Find where the given text appears and provide that cell's center as [X, Y] coordinate. 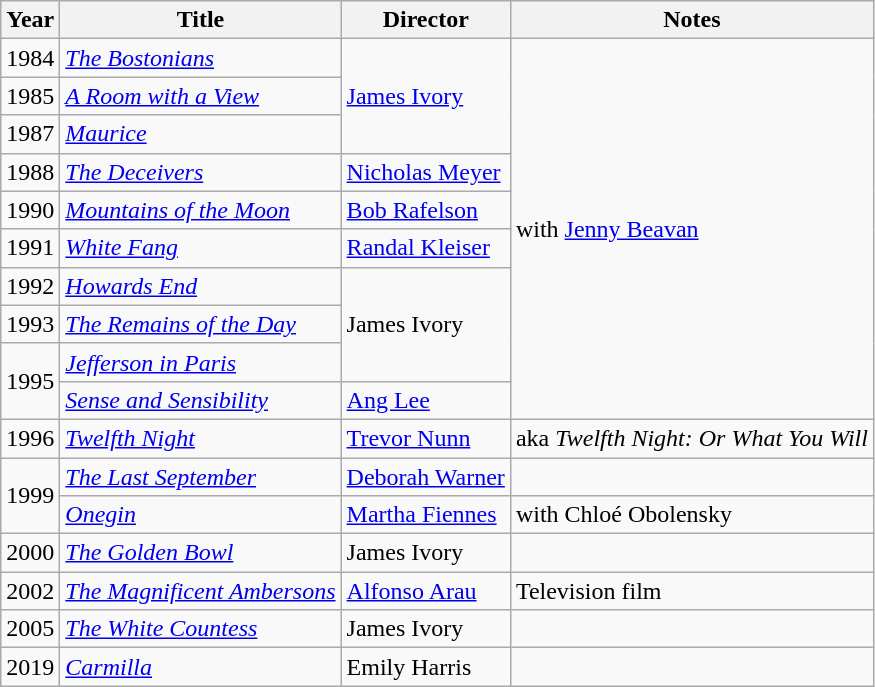
1984 [30, 58]
Trevor Nunn [426, 438]
The Golden Bowl [200, 553]
Twelfth Night [200, 438]
aka Twelfth Night: Or What You Will [692, 438]
The Magnificent Ambersons [200, 591]
Carmilla [200, 667]
A Room with a View [200, 96]
The Deceivers [200, 172]
1996 [30, 438]
1991 [30, 248]
Onegin [200, 515]
Emily Harris [426, 667]
2005 [30, 629]
with Chloé Obolensky [692, 515]
The Bostonians [200, 58]
1999 [30, 496]
Nicholas Meyer [426, 172]
2000 [30, 553]
2002 [30, 591]
1987 [30, 134]
Title [200, 20]
Deborah Warner [426, 477]
Year [30, 20]
Notes [692, 20]
Maurice [200, 134]
The White Countess [200, 629]
The Remains of the Day [200, 324]
Randal Kleiser [426, 248]
1992 [30, 286]
White Fang [200, 248]
Howards End [200, 286]
with Jenny Beavan [692, 230]
Director [426, 20]
1993 [30, 324]
1990 [30, 210]
The Last September [200, 477]
Martha Fiennes [426, 515]
Bob Rafelson [426, 210]
Ang Lee [426, 400]
Television film [692, 591]
Mountains of the Moon [200, 210]
Sense and Sensibility [200, 400]
2019 [30, 667]
Alfonso Arau [426, 591]
1995 [30, 381]
1985 [30, 96]
Jefferson in Paris [200, 362]
1988 [30, 172]
